Identify which cell holds the provided text, then report its [X, Y] central coordinate. 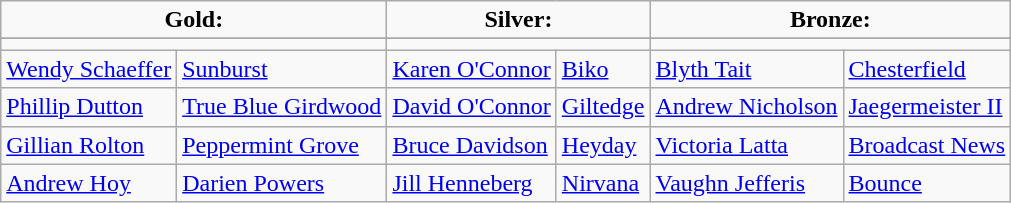
Heyday [603, 145]
Bounce [927, 183]
Broadcast News [927, 145]
Victoria Latta [746, 145]
Jaegermeister II [927, 107]
True Blue Girdwood [282, 107]
Andrew Nicholson [746, 107]
Peppermint Grove [282, 145]
Giltedge [603, 107]
Wendy Schaeffer [89, 69]
Blyth Tait [746, 69]
Nirvana [603, 183]
Bronze: [830, 20]
Jill Henneberg [472, 183]
Andrew Hoy [89, 183]
Gillian Rolton [89, 145]
Darien Powers [282, 183]
Biko [603, 69]
Bruce Davidson [472, 145]
Phillip Dutton [89, 107]
Vaughn Jefferis [746, 183]
Sunburst [282, 69]
Silver: [518, 20]
David O'Connor [472, 107]
Karen O'Connor [472, 69]
Gold: [194, 20]
Chesterfield [927, 69]
